Extract the (X, Y) coordinate from the center of the cell holding the provided text.  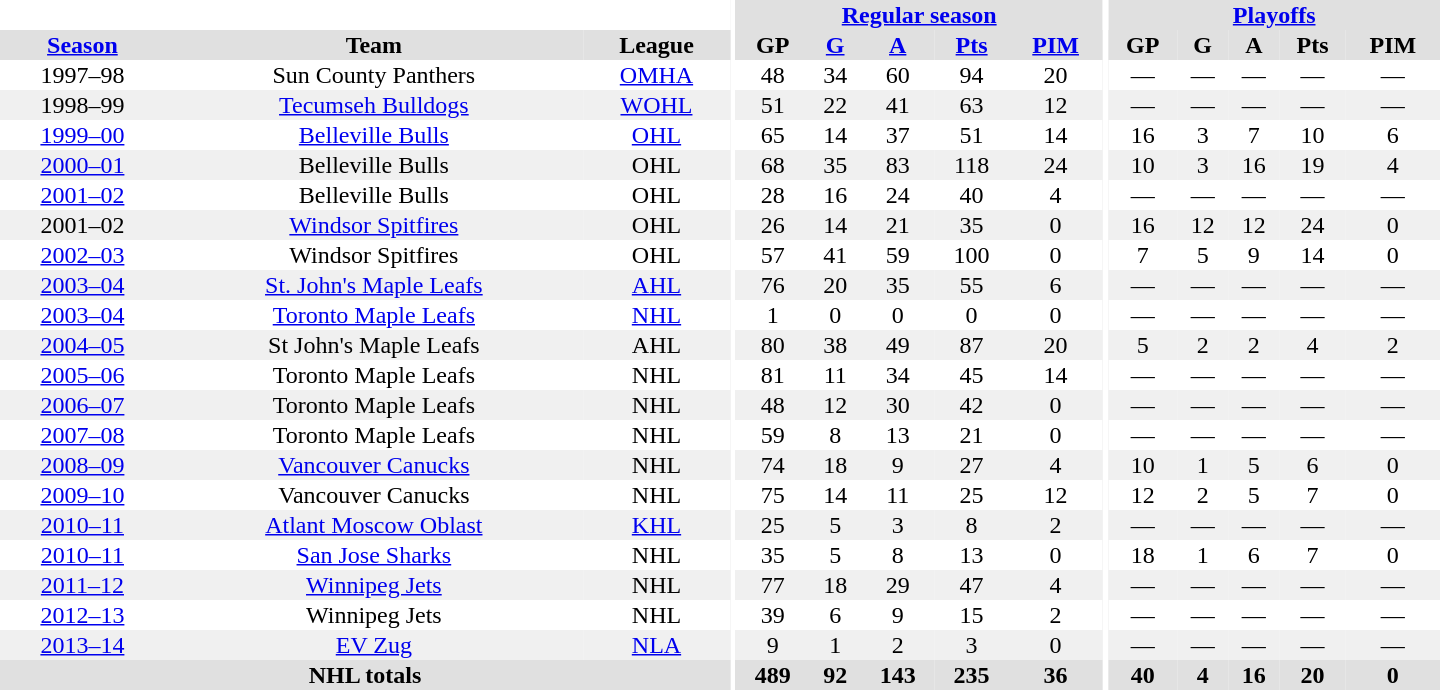
118 (972, 165)
1999–00 (82, 135)
235 (972, 675)
1997–98 (82, 75)
143 (898, 675)
55 (972, 285)
22 (836, 105)
2011–12 (82, 585)
49 (898, 345)
77 (773, 585)
2007–08 (82, 435)
NLA (656, 645)
57 (773, 255)
36 (1056, 675)
2000–01 (82, 165)
65 (773, 135)
28 (773, 195)
47 (972, 585)
30 (898, 405)
92 (836, 675)
80 (773, 345)
29 (898, 585)
27 (972, 465)
15 (972, 615)
2002–03 (82, 255)
St. John's Maple Leafs (374, 285)
83 (898, 165)
NHL totals (365, 675)
26 (773, 225)
81 (773, 375)
2013–14 (82, 645)
Season (82, 45)
OMHA (656, 75)
San Jose Sharks (374, 555)
38 (836, 345)
Playoffs (1274, 15)
63 (972, 105)
WOHL (656, 105)
2006–07 (82, 405)
94 (972, 75)
2009–10 (82, 495)
2005–06 (82, 375)
75 (773, 495)
2004–05 (82, 345)
Sun County Panthers (374, 75)
37 (898, 135)
489 (773, 675)
EV Zug (374, 645)
2008–09 (82, 465)
39 (773, 615)
St John's Maple Leafs (374, 345)
68 (773, 165)
74 (773, 465)
Atlant Moscow Oblast (374, 525)
42 (972, 405)
Team (374, 45)
League (656, 45)
60 (898, 75)
Regular season (920, 15)
87 (972, 345)
1998–99 (82, 105)
19 (1312, 165)
45 (972, 375)
100 (972, 255)
2012–13 (82, 615)
76 (773, 285)
Tecumseh Bulldogs (374, 105)
KHL (656, 525)
